Return the [x, y] coordinate for the center point of the cell that contains the specified text.  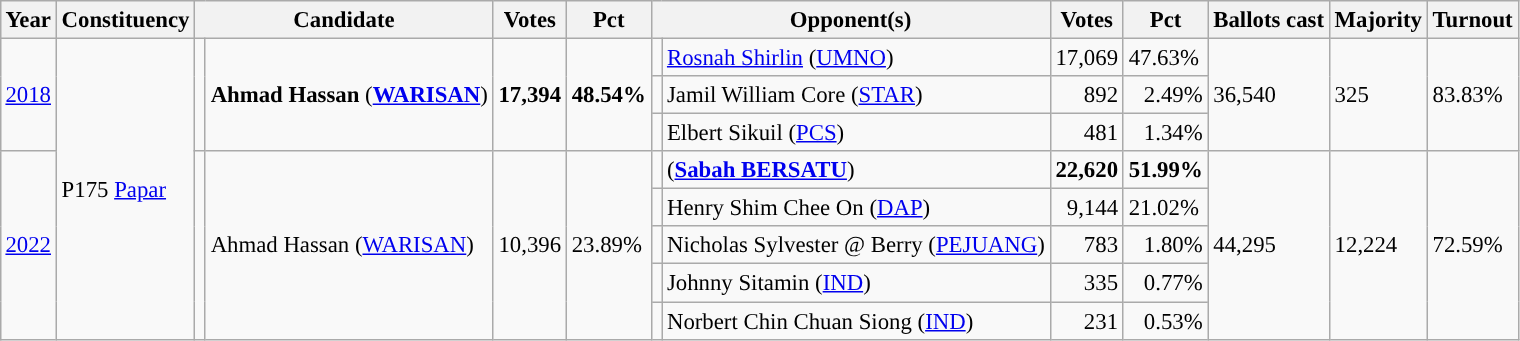
1.34% [1166, 133]
83.83% [1472, 94]
1.80% [1166, 245]
17,394 [530, 94]
Elbert Sikuil (PCS) [856, 133]
22,620 [1086, 170]
2018 [28, 94]
2.49% [1166, 95]
Year [28, 20]
Majority [1378, 20]
Rosnah Shirlin (UMNO) [856, 57]
Candidate [344, 20]
0.53% [1166, 321]
Turnout [1472, 20]
47.63% [1166, 57]
9,144 [1086, 208]
231 [1086, 321]
Nicholas Sylvester @ Berry (PEJUANG) [856, 245]
Jamil William Core (STAR) [856, 95]
892 [1086, 95]
Opponent(s) [850, 20]
51.99% [1166, 170]
783 [1086, 245]
481 [1086, 133]
48.54% [608, 94]
Norbert Chin Chuan Siong (IND) [856, 321]
36,540 [1268, 94]
Ballots cast [1268, 20]
10,396 [530, 245]
2022 [28, 245]
21.02% [1166, 208]
0.77% [1166, 283]
325 [1378, 94]
Henry Shim Chee On (DAP) [856, 208]
P175 Papar [125, 188]
44,295 [1268, 245]
Constituency [125, 20]
Johnny Sitamin (IND) [856, 283]
335 [1086, 283]
23.89% [608, 245]
72.59% [1472, 245]
(Sabah BERSATU) [856, 170]
12,224 [1378, 245]
17,069 [1086, 57]
